Identify which cell holds the provided text, then report its (x, y) central coordinate. 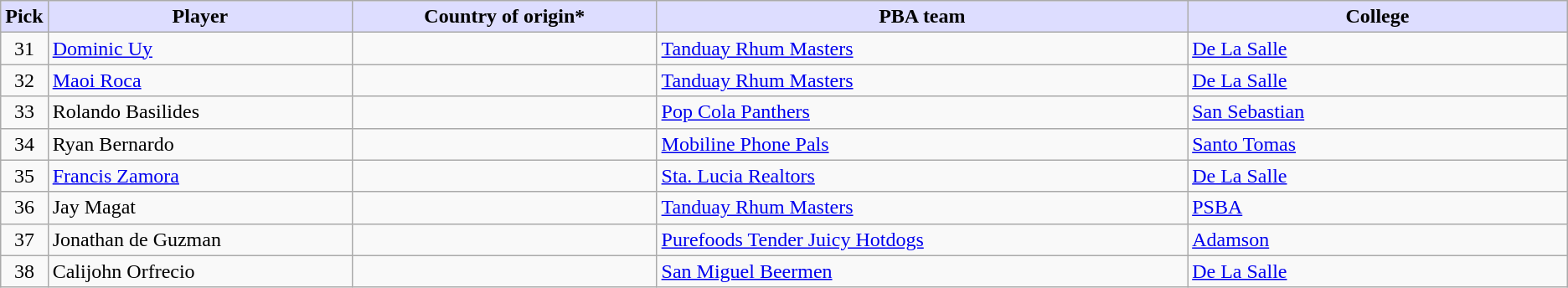
38 (24, 271)
33 (24, 112)
35 (24, 176)
Adamson (1378, 239)
Santo Tomas (1378, 144)
Dominic Uy (200, 49)
36 (24, 208)
31 (24, 49)
Sta. Lucia Realtors (922, 176)
Ryan Bernardo (200, 144)
PBA team (922, 17)
San Miguel Beermen (922, 271)
Francis Zamora (200, 176)
College (1378, 17)
Player (200, 17)
Pick (24, 17)
Calijohn Orfrecio (200, 271)
Jay Magat (200, 208)
Jonathan de Guzman (200, 239)
Country of origin* (504, 17)
Maoi Roca (200, 80)
PSBA (1378, 208)
Mobiline Phone Pals (922, 144)
37 (24, 239)
Rolando Basilides (200, 112)
Pop Cola Panthers (922, 112)
Purefoods Tender Juicy Hotdogs (922, 239)
San Sebastian (1378, 112)
34 (24, 144)
32 (24, 80)
